Identify which cell holds the provided text, then report its [x, y] central coordinate. 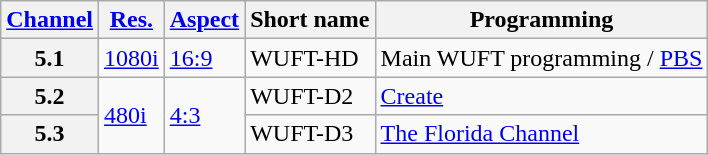
Create [542, 96]
Res. [132, 20]
5.3 [50, 134]
WUFT-D2 [310, 96]
5.2 [50, 96]
WUFT-D3 [310, 134]
WUFT-HD [310, 58]
4:3 [204, 115]
Programming [542, 20]
Aspect [204, 20]
5.1 [50, 58]
1080i [132, 58]
Channel [50, 20]
480i [132, 115]
16:9 [204, 58]
Main WUFT programming / PBS [542, 58]
Short name [310, 20]
The Florida Channel [542, 134]
